Scan for the cell matching the given text and deliver its [X, Y] coordinate at center. 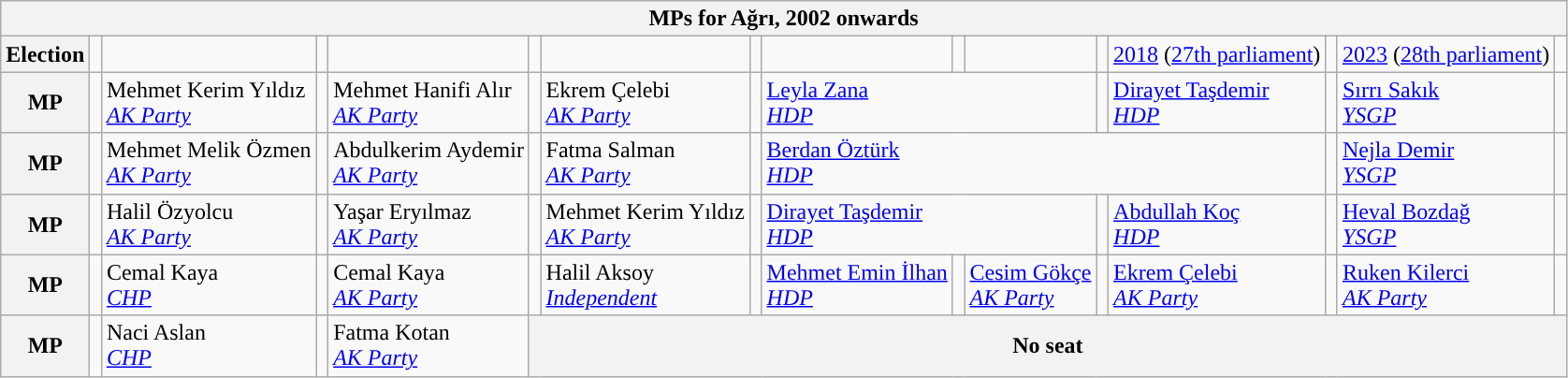
Heval BozdağYSGP [1445, 225]
Mehmet Emin İlhanHDP [857, 284]
Fatma KotanAK Party [428, 346]
Sırrı SakıkYSGP [1445, 103]
Yaşar EryılmazAK Party [428, 225]
Mehmet Hanifi AlırAK Party [428, 103]
Cemal KayaAK Party [428, 284]
MPs for Ağrı, 2002 onwards [784, 19]
Cesim GökçeAK Party [1031, 284]
2023 (28th parliament) [1445, 54]
Ruken KilerciAK Party [1445, 284]
2018 (27th parliament) [1217, 54]
Halil ÖzyolcuAK Party [209, 225]
Abdullah KoçHDP [1217, 225]
Naci AslanCHP [209, 346]
Election [45, 54]
Abdulkerim AydemirAK Party [428, 163]
No seat [1048, 346]
Mehmet Melik ÖzmenAK Party [209, 163]
Halil AksoyIndependent [646, 284]
Nejla DemirYSGP [1445, 163]
Cemal KayaCHP [209, 284]
Berdan ÖztürkHDP [1044, 163]
Fatma SalmanAK Party [646, 163]
Leyla ZanaHDP [929, 103]
